Provide the (x, y) coordinate of the cell's center where the given text is located.  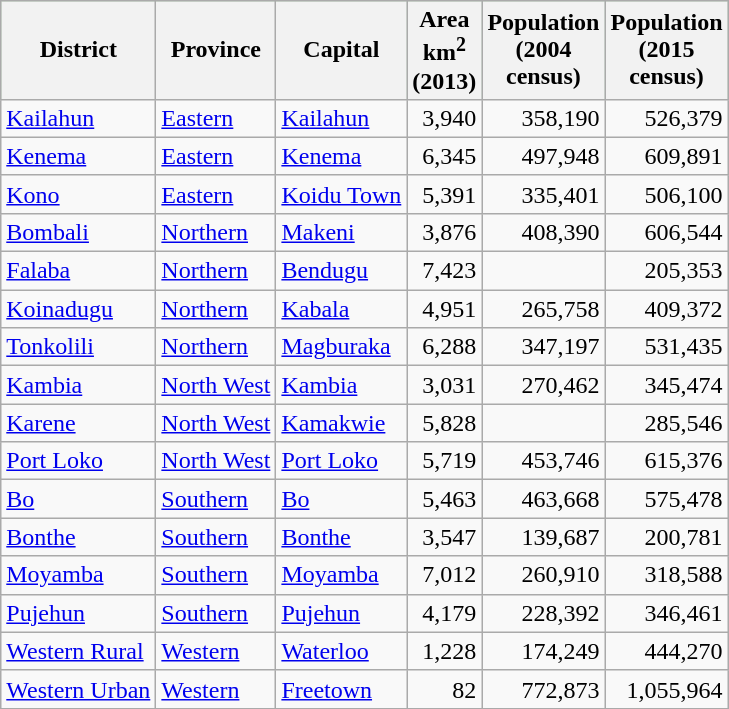
606,544 (666, 232)
4,179 (444, 613)
Falaba (78, 271)
Population (2004census) (544, 50)
200,781 (666, 537)
205,353 (666, 271)
Magburaka (342, 347)
Bendugu (342, 271)
82 (444, 689)
772,873 (544, 689)
3,876 (444, 232)
7,012 (444, 575)
3,031 (444, 385)
139,687 (544, 537)
Koidu Town (342, 194)
531,435 (666, 347)
5,463 (444, 499)
4,951 (444, 309)
5,719 (444, 461)
Makeni (342, 232)
5,828 (444, 423)
1,228 (444, 651)
3,547 (444, 537)
609,891 (666, 156)
358,190 (544, 118)
Karene (78, 423)
409,372 (666, 309)
265,758 (544, 309)
6,288 (444, 347)
497,948 (544, 156)
Western Rural (78, 651)
Tonkolili (78, 347)
615,376 (666, 461)
347,197 (544, 347)
Kamakwie (342, 423)
Western Urban (78, 689)
Population (2015census) (666, 50)
453,746 (544, 461)
1,055,964 (666, 689)
5,391 (444, 194)
3,940 (444, 118)
270,462 (544, 385)
285,546 (666, 423)
408,390 (544, 232)
444,270 (666, 651)
Bombali (78, 232)
Areakm2(2013) (444, 50)
Capital (342, 50)
Freetown (342, 689)
260,910 (544, 575)
526,379 (666, 118)
District (78, 50)
463,668 (544, 499)
174,249 (544, 651)
Koinadugu (78, 309)
575,478 (666, 499)
7,423 (444, 271)
318,588 (666, 575)
345,474 (666, 385)
6,345 (444, 156)
Kabala (342, 309)
Waterloo (342, 651)
346,461 (666, 613)
335,401 (544, 194)
Kono (78, 194)
506,100 (666, 194)
Province (216, 50)
228,392 (544, 613)
